Pinpoint the cell where the given text exists, returning its [X, Y] midpoint coordinate. 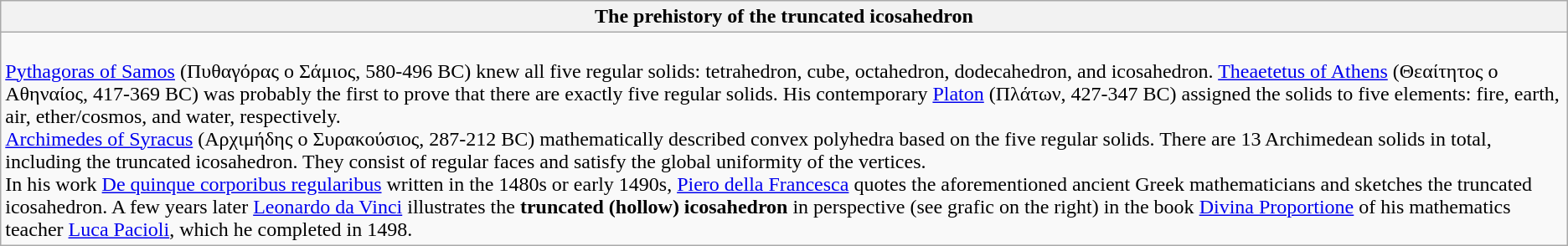
The prehistory of the truncated icosahedron [784, 17]
